Detect which cell encompasses the target text, then output its (x, y) center coordinate. 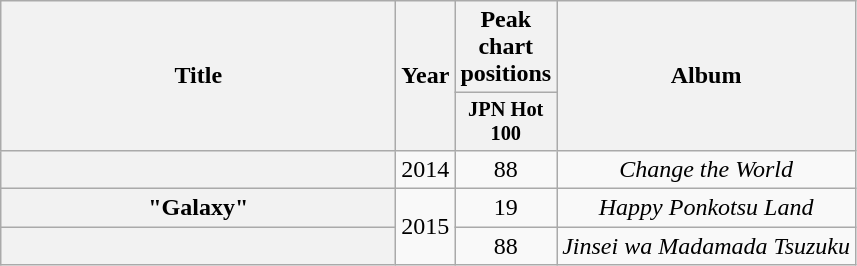
2014 (426, 169)
Year (426, 76)
JPN Hot 100 (506, 122)
Change the World (706, 169)
Happy Ponkotsu Land (706, 208)
Peak chart positions (506, 47)
"Galaxy" (198, 208)
19 (506, 208)
Title (198, 76)
2015 (426, 227)
Jinsei wa Madamada Tsuzuku (706, 246)
Album (706, 76)
